Search for the cell housing the specified text and yield its (X, Y) center coordinate. 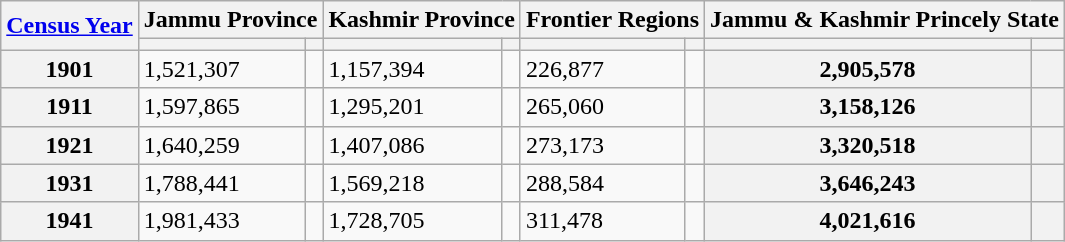
Frontier Regions (612, 20)
Jammu & Kashmir Princely State (885, 20)
1,521,307 (222, 69)
2,905,578 (868, 69)
1,640,259 (222, 145)
Jammu Province (230, 20)
1,728,705 (412, 221)
1,157,394 (412, 69)
273,173 (602, 145)
1901 (70, 69)
288,584 (602, 183)
265,060 (602, 107)
1,407,086 (412, 145)
1,295,201 (412, 107)
3,646,243 (868, 183)
1,597,865 (222, 107)
Kashmir Province (422, 20)
3,158,126 (868, 107)
1941 (70, 221)
1,569,218 (412, 183)
1931 (70, 183)
3,320,518 (868, 145)
1,981,433 (222, 221)
Census Year (70, 26)
226,877 (602, 69)
1911 (70, 107)
1,788,441 (222, 183)
1921 (70, 145)
4,021,616 (868, 221)
311,478 (602, 221)
